Provide the [x, y] coordinate of the cell's center where the given text is located.  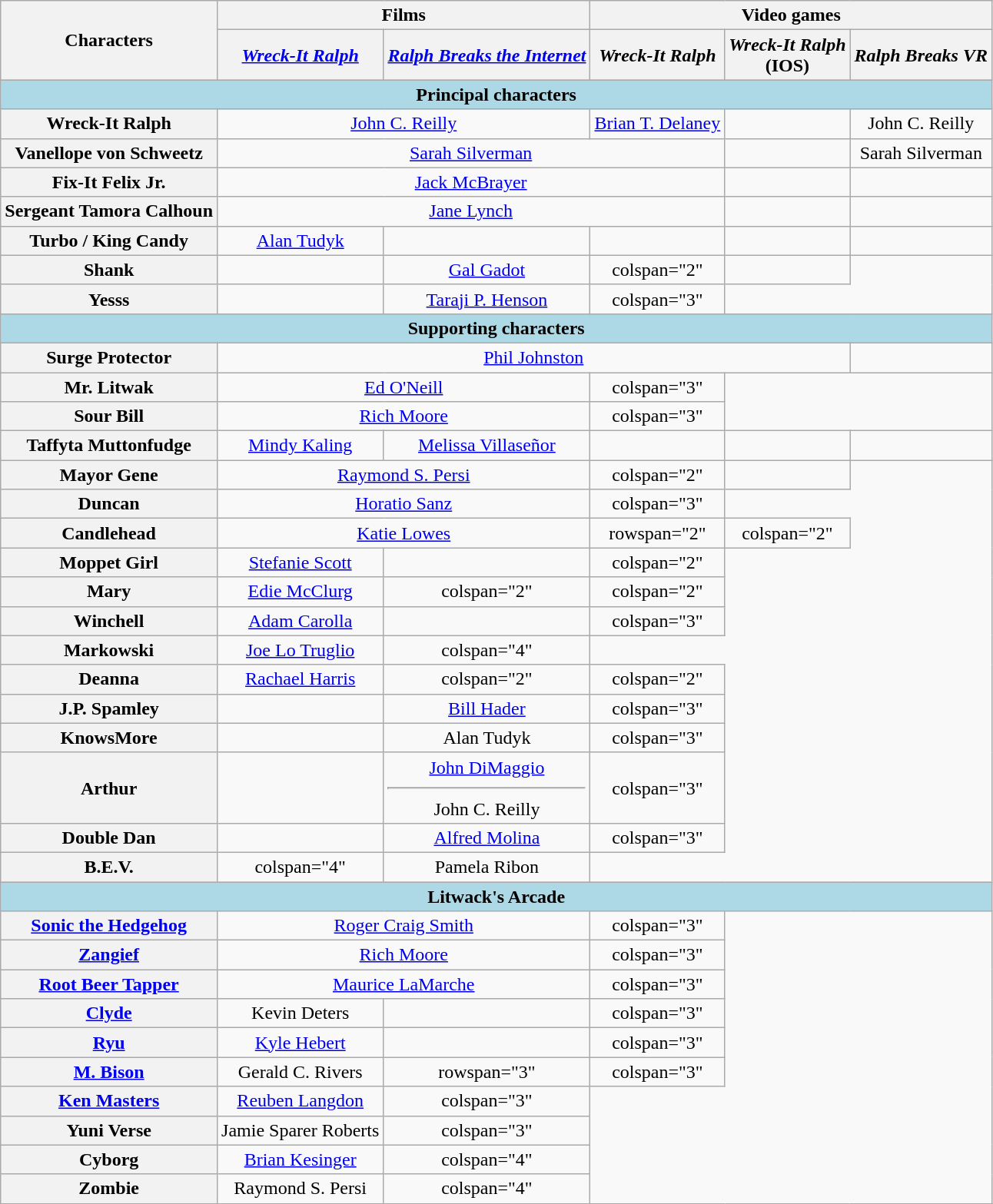
Jane Lynch [471, 211]
Candlehead [109, 533]
Mindy Kaling [301, 446]
Ed O'Neill [404, 386]
Gerald C. Rivers [301, 1072]
Mayor Gene [109, 475]
Arthur [109, 788]
Root Beer Tapper [109, 984]
Adam Carolla [301, 621]
Fix-It Felix Jr. [109, 182]
Phil Johnston [534, 357]
Principal characters [496, 95]
Brian T. Delaney [658, 124]
Bill Hader [487, 708]
Yesss [109, 299]
Wreck-It Ralph(IOS) [787, 55]
Deanna [109, 679]
Jack McBrayer [471, 182]
Stefanie Scott [301, 562]
Brian Kesinger [301, 1159]
Surge Protector [109, 357]
Pamela Ribon [487, 867]
Cyborg [109, 1159]
Maurice LaMarche [404, 984]
Melissa Villaseñor [487, 446]
Shank [109, 270]
Ralph Breaks the Internet [487, 55]
Taffyta Muttonfudge [109, 446]
KnowsMore [109, 738]
M. Bison [109, 1072]
J.P. Spamley [109, 708]
rowspan="3" [487, 1072]
Duncan [109, 504]
Markowski [109, 650]
Ralph Breaks VR [921, 55]
Kevin Deters [301, 1013]
Taraji P. Henson [487, 299]
Supporting characters [496, 328]
Sonic the Hedgehog [109, 926]
Gal Gadot [487, 270]
Double Dan [109, 837]
Films [404, 15]
Rachael Harris [301, 679]
Zombie [109, 1189]
Ryu [109, 1043]
Sour Bill [109, 416]
B.E.V. [109, 867]
Ken Masters [109, 1101]
John DiMaggioJohn C. Reilly [487, 788]
Sergeant Tamora Calhoun [109, 211]
Jamie Sparer Roberts [301, 1130]
Zangief [109, 955]
Video games [792, 15]
Winchell [109, 621]
Litwack's Arcade [496, 897]
Clyde [109, 1013]
Joe Lo Truglio [301, 650]
Moppet Girl [109, 562]
Mr. Litwak [109, 386]
Mary [109, 592]
Yuni Verse [109, 1130]
Vanellope von Schweetz [109, 153]
Characters [109, 40]
Alfred Molina [487, 837]
Katie Lowes [404, 533]
Horatio Sanz [404, 504]
Edie McClurg [301, 592]
Kyle Hebert [301, 1043]
Reuben Langdon [301, 1101]
Turbo / King Candy [109, 240]
rowspan="2" [658, 533]
Roger Craig Smith [404, 926]
